Scan for the cell matching the given text and deliver its (X, Y) coordinate at center. 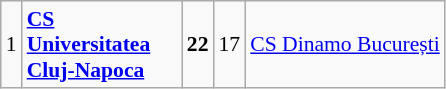
CS Universitatea Cluj-Napoca (102, 44)
17 (230, 44)
1 (12, 44)
22 (198, 44)
CS Dinamo București (345, 44)
